Find where the given text appears and provide that cell's center as [X, Y] coordinate. 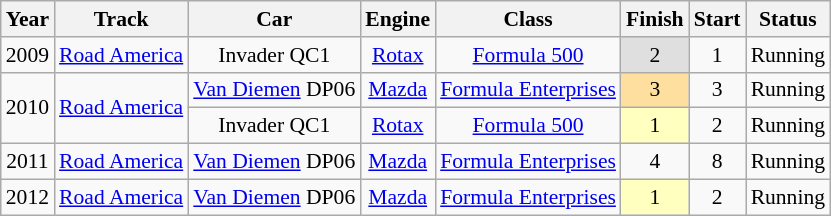
4 [655, 162]
Status [788, 19]
8 [718, 162]
Finish [655, 19]
2009 [28, 55]
Class [528, 19]
Car [274, 19]
2010 [28, 108]
Start [718, 19]
Year [28, 19]
2011 [28, 162]
Engine [398, 19]
2012 [28, 197]
Track [121, 19]
